From the cell containing the given text, extract its center point as (x, y) coordinate. 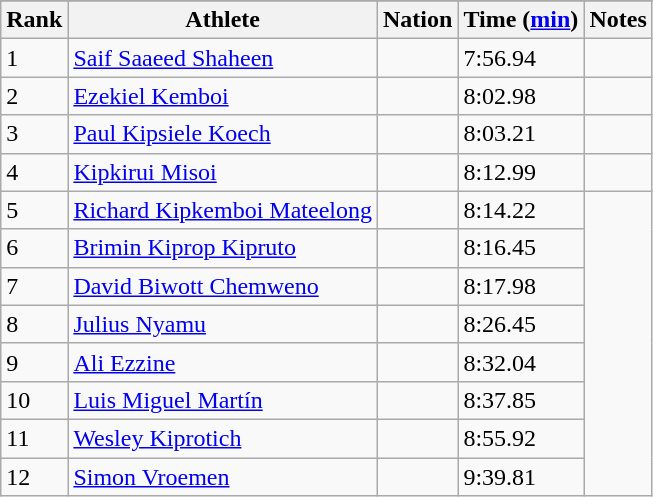
8:14.22 (521, 210)
Notes (618, 20)
Richard Kipkemboi Mateelong (223, 210)
Nation (418, 20)
8:17.98 (521, 286)
12 (34, 477)
Ali Ezzine (223, 362)
Rank (34, 20)
David Biwott Chemweno (223, 286)
Athlete (223, 20)
11 (34, 438)
Simon Vroemen (223, 477)
Paul Kipsiele Koech (223, 134)
2 (34, 96)
8:55.92 (521, 438)
9 (34, 362)
4 (34, 172)
Brimin Kiprop Kipruto (223, 248)
8:32.04 (521, 362)
9:39.81 (521, 477)
6 (34, 248)
8:37.85 (521, 400)
Ezekiel Kemboi (223, 96)
8:12.99 (521, 172)
10 (34, 400)
5 (34, 210)
7 (34, 286)
Saif Saaeed Shaheen (223, 58)
8:03.21 (521, 134)
8:02.98 (521, 96)
Julius Nyamu (223, 324)
1 (34, 58)
Kipkirui Misoi (223, 172)
8:26.45 (521, 324)
8 (34, 324)
Wesley Kiprotich (223, 438)
Luis Miguel Martín (223, 400)
8:16.45 (521, 248)
7:56.94 (521, 58)
Time (min) (521, 20)
3 (34, 134)
